From the cell containing the given text, extract its center point as (X, Y) coordinate. 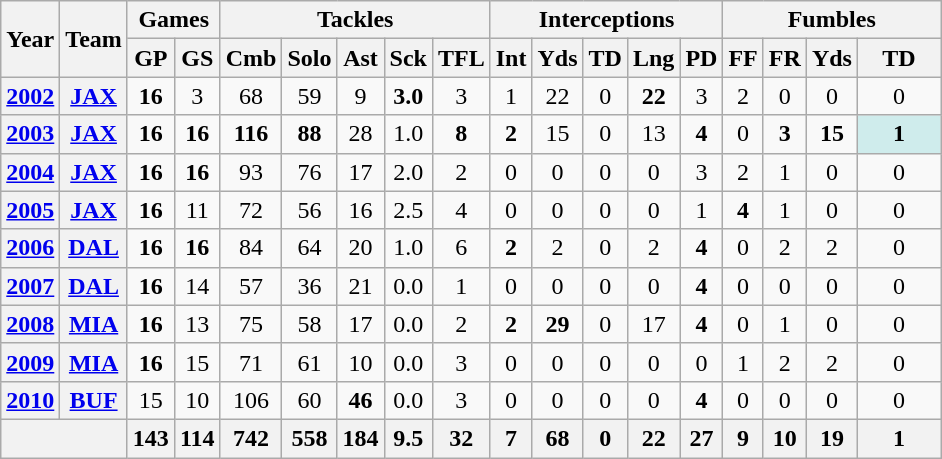
TFL (461, 58)
143 (150, 438)
14 (197, 286)
2006 (30, 248)
3.0 (408, 96)
27 (702, 438)
2007 (30, 286)
76 (310, 172)
6 (461, 248)
Sck (408, 58)
58 (310, 324)
Int (511, 58)
2005 (30, 210)
9.5 (408, 438)
28 (360, 134)
Tackles (355, 20)
20 (360, 248)
64 (310, 248)
59 (310, 96)
57 (251, 286)
2.5 (408, 210)
BUF (94, 400)
Cmb (251, 58)
2008 (30, 324)
71 (251, 362)
FF (743, 58)
60 (310, 400)
Year (30, 39)
106 (251, 400)
Games (174, 20)
75 (251, 324)
8 (461, 134)
19 (832, 438)
GP (150, 58)
2009 (30, 362)
46 (360, 400)
2.0 (408, 172)
21 (360, 286)
2010 (30, 400)
Interceptions (606, 20)
Lng (653, 58)
2002 (30, 96)
Solo (310, 58)
72 (251, 210)
29 (558, 324)
88 (310, 134)
32 (461, 438)
Fumbles (832, 20)
56 (310, 210)
36 (310, 286)
11 (197, 210)
2003 (30, 134)
116 (251, 134)
GS (197, 58)
93 (251, 172)
7 (511, 438)
114 (197, 438)
FR (784, 58)
PD (702, 58)
2004 (30, 172)
558 (310, 438)
184 (360, 438)
742 (251, 438)
Ast (360, 58)
61 (310, 362)
84 (251, 248)
Team (94, 39)
